Extract the (X, Y) coordinate from the center of the cell holding the provided text.  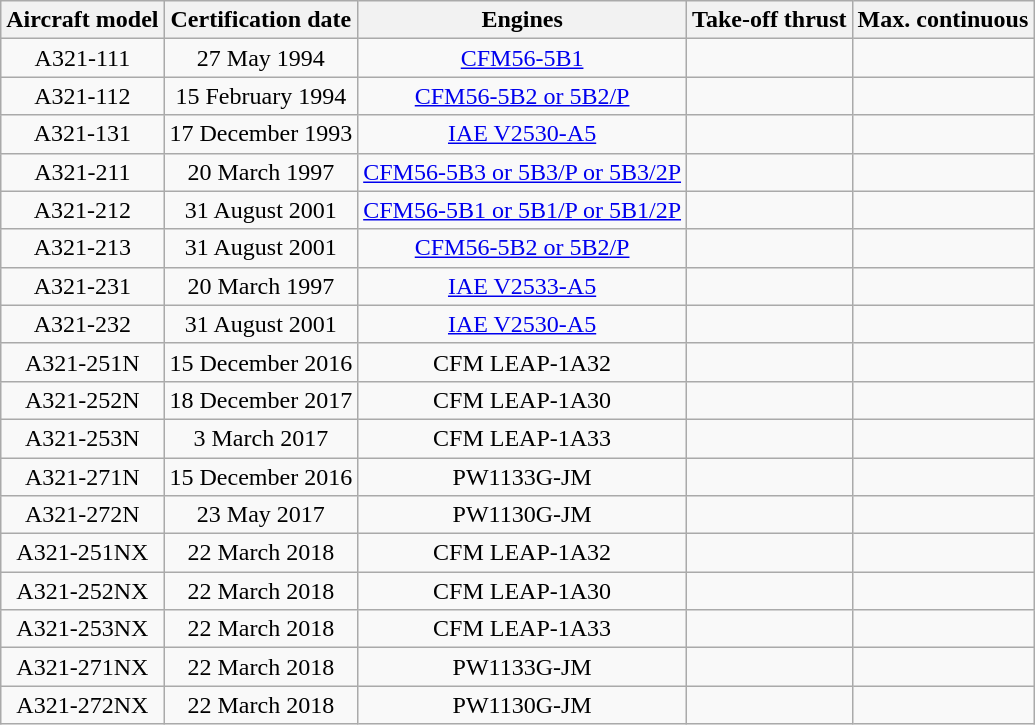
CFM56-5B1 (522, 58)
A321-271N (82, 477)
Max. continuous (943, 20)
A321-212 (82, 210)
IAE V2533-A5 (522, 286)
23 May 2017 (261, 515)
17 December 1993 (261, 134)
A321-271NX (82, 667)
A321-251NX (82, 553)
A321-253N (82, 438)
A321-211 (82, 172)
15 February 1994 (261, 96)
A321-252N (82, 400)
Aircraft model (82, 20)
3 March 2017 (261, 438)
A321-112 (82, 96)
Take-off thrust (770, 20)
A321-251N (82, 362)
Engines (522, 20)
27 May 1994 (261, 58)
A321-232 (82, 324)
A321-272NX (82, 705)
Certification date (261, 20)
18 December 2017 (261, 400)
A321-213 (82, 248)
A321-253NX (82, 629)
A321-231 (82, 286)
A321-131 (82, 134)
CFM56-5B1 or 5B1/P or 5B1/2P (522, 210)
CFM56-5B3 or 5B3/P or 5B3/2P (522, 172)
A321-272N (82, 515)
A321-111 (82, 58)
A321-252NX (82, 591)
